Determine the (X, Y) coordinate at the center of the cell enclosing the given text.  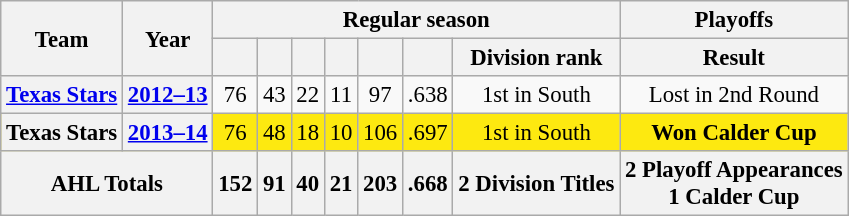
2012–13 (168, 95)
48 (274, 133)
.697 (428, 133)
18 (308, 133)
152 (236, 184)
10 (340, 133)
Won Calder Cup (734, 133)
Result (734, 58)
Division rank (536, 58)
203 (380, 184)
22 (308, 95)
91 (274, 184)
106 (380, 133)
2013–14 (168, 133)
Year (168, 38)
Playoffs (734, 20)
.638 (428, 95)
2 Division Titles (536, 184)
AHL Totals (107, 184)
Regular season (416, 20)
Team (62, 38)
Lost in 2nd Round (734, 95)
2 Playoff Appearances1 Calder Cup (734, 184)
11 (340, 95)
.668 (428, 184)
43 (274, 95)
40 (308, 184)
97 (380, 95)
21 (340, 184)
